Return (X, Y) of the center of cell containing provided text 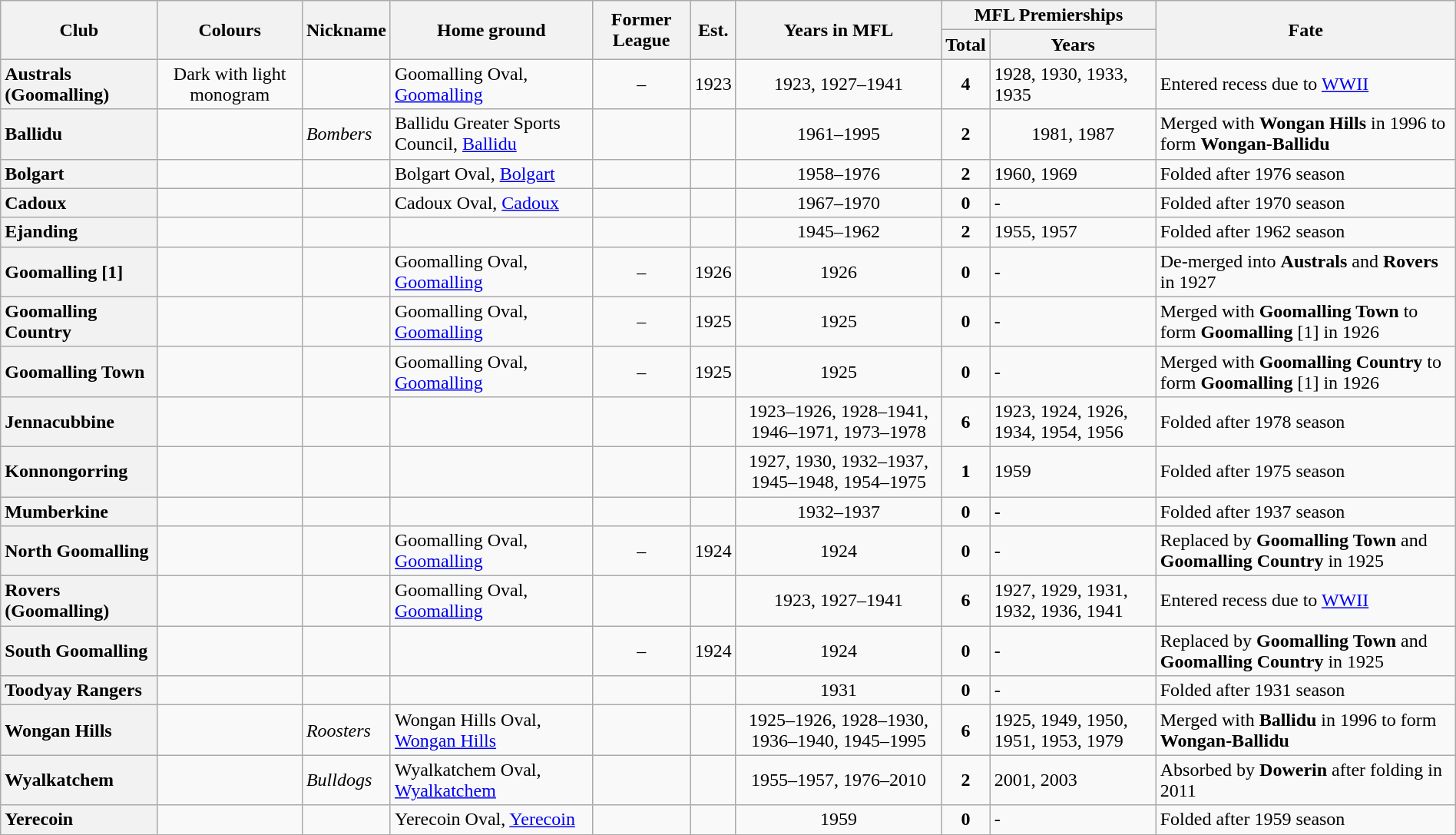
Jennacubbine (79, 421)
Mumberkine (79, 511)
Folded after 1937 season (1305, 511)
Merged with Goomalling Country to form Goomalling [1] in 1926 (1305, 372)
Roosters (346, 730)
MFL Premierships (1049, 15)
1931 (839, 691)
South Goomalling (79, 651)
4 (966, 84)
Wyalkatchem (79, 780)
1955–1957, 1976–2010 (839, 780)
1927, 1929, 1931, 1932, 1936, 1941 (1073, 601)
Home ground (491, 30)
Konnongorring (79, 472)
Club (79, 30)
Cadoux (79, 203)
Merged with Ballidu in 1996 to form Wongan-Ballidu (1305, 730)
Folded after 1978 season (1305, 421)
1923 (713, 84)
North Goomalling (79, 552)
1955, 1957 (1073, 232)
1923–1926, 1928–1941, 1946–1971, 1973–1978 (839, 421)
Yerecoin Oval, Yerecoin (491, 820)
Merged with Wongan Hills in 1996 to form Wongan-Ballidu (1305, 134)
1981, 1987 (1073, 134)
Est. (713, 30)
1 (966, 472)
2001, 2003 (1073, 780)
1923, 1924, 1926, 1934, 1954, 1956 (1073, 421)
1932–1937 (839, 511)
Years in MFL (839, 30)
Goomalling Town (79, 372)
Wongan Hills (79, 730)
Folded after 1975 season (1305, 472)
1928, 1930, 1933, 1935 (1073, 84)
Folded after 1970 season (1305, 203)
Dark with light monogram (230, 84)
Bulldogs (346, 780)
Ballidu Greater Sports Council, Ballidu (491, 134)
Absorbed by Dowerin after folding in 2011 (1305, 780)
Wongan Hills Oval, Wongan Hills (491, 730)
1925–1926, 1928–1930, 1936–1940, 1945–1995 (839, 730)
1958–1976 (839, 174)
1945–1962 (839, 232)
Former League (641, 30)
De-merged into Australs and Rovers in 1927 (1305, 272)
Toodyay Rangers (79, 691)
Colours (230, 30)
1967–1970 (839, 203)
Yerecoin (79, 820)
Folded after 1959 season (1305, 820)
Folded after 1976 season (1305, 174)
Rovers (Goomalling) (79, 601)
Merged with Goomalling Town to form Goomalling [1] in 1926 (1305, 321)
Ballidu (79, 134)
Bolgart (79, 174)
Wyalkatchem Oval, Wyalkatchem (491, 780)
Folded after 1931 season (1305, 691)
Cadoux Oval, Cadoux (491, 203)
Ejanding (79, 232)
1925, 1949, 1950, 1951, 1953, 1979 (1073, 730)
Folded after 1962 season (1305, 232)
1961–1995 (839, 134)
Goomalling Country (79, 321)
Total (966, 45)
1927, 1930, 1932–1937, 1945–1948, 1954–1975 (839, 472)
Years (1073, 45)
Bombers (346, 134)
Fate (1305, 30)
Nickname (346, 30)
1960, 1969 (1073, 174)
Australs (Goomalling) (79, 84)
Bolgart Oval, Bolgart (491, 174)
Goomalling [1] (79, 272)
